From the cell containing the given text, extract its center point as (X, Y) coordinate. 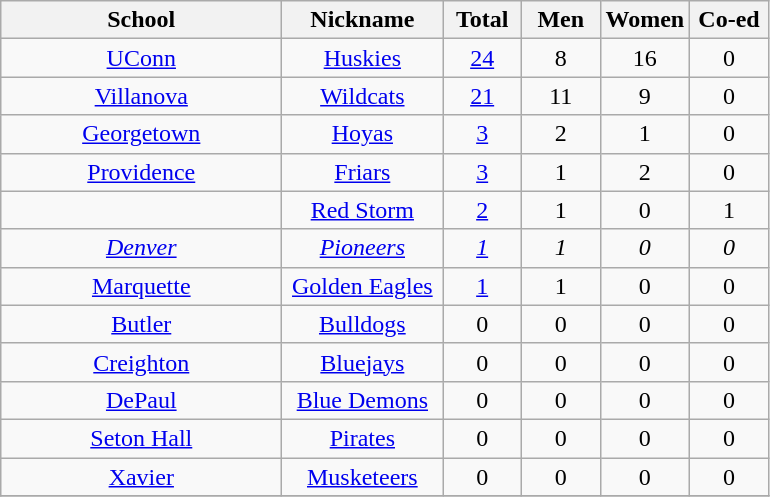
Nickname (362, 20)
School (142, 20)
Seton Hall (142, 438)
Huskies (362, 58)
Co-ed (730, 20)
UConn (142, 58)
Bluejays (362, 362)
Musketeers (362, 477)
DePaul (142, 400)
Women (645, 20)
Marquette (142, 286)
Red Storm (362, 210)
11 (560, 96)
Men (560, 20)
Hoyas (362, 134)
Golden Eagles (362, 286)
Bulldogs (362, 324)
Butler (142, 324)
Total (482, 20)
Xavier (142, 477)
Pirates (362, 438)
Providence (142, 172)
Denver (142, 248)
Blue Demons (362, 400)
Friars (362, 172)
Villanova (142, 96)
8 (560, 58)
Pioneers (362, 248)
Creighton (142, 362)
9 (645, 96)
21 (482, 96)
Georgetown (142, 134)
24 (482, 58)
16 (645, 58)
Wildcats (362, 96)
